For the text-containing cell, return its midpoint in [X, Y] coordinate format. 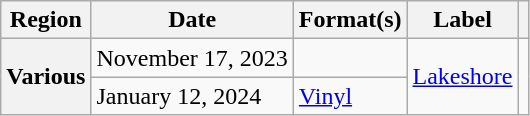
Format(s) [350, 20]
Various [46, 77]
Region [46, 20]
Date [192, 20]
Label [462, 20]
Vinyl [350, 96]
January 12, 2024 [192, 96]
November 17, 2023 [192, 58]
Lakeshore [462, 77]
